From the cell containing the given text, extract its center point as (x, y) coordinate. 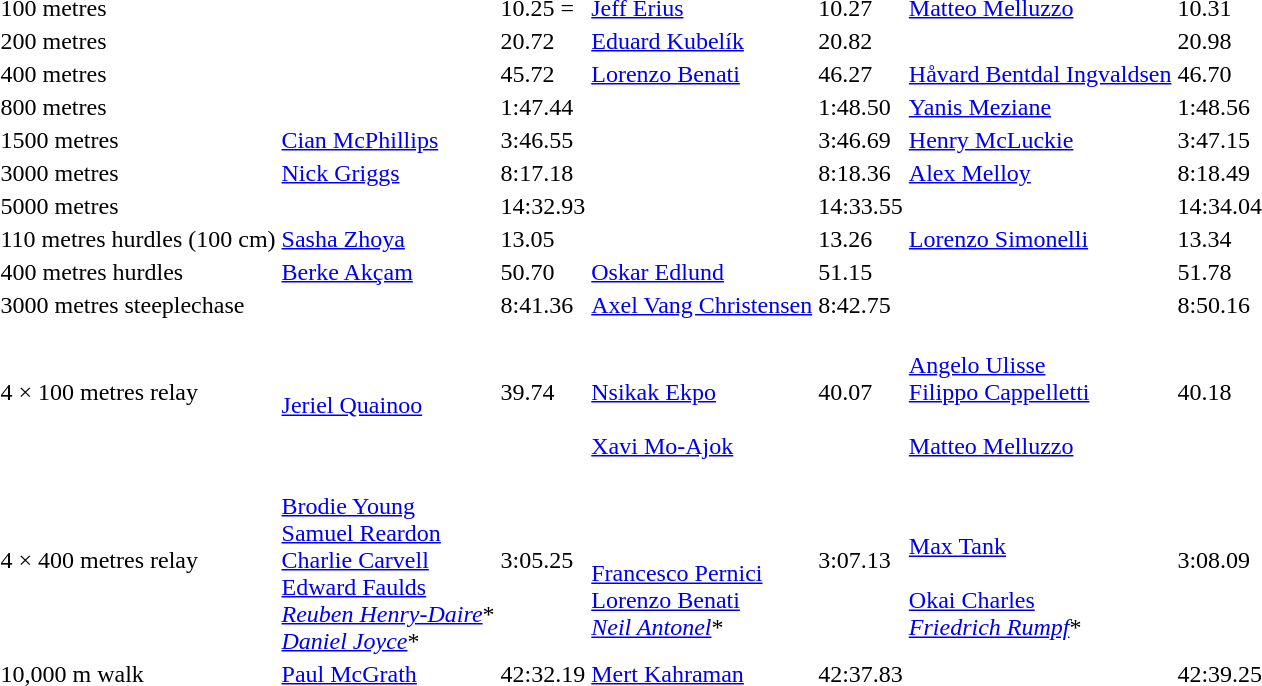
Brodie YoungSamuel ReardonCharlie CarvellEdward FauldsReuben Henry-Daire*Daniel Joyce* (388, 560)
13.05 (543, 239)
1:47.44 (543, 107)
3:07.13 (861, 560)
Sasha Zhoya (388, 239)
Angelo UlisseFilippo CappellettiMatteo Melluzzo (1040, 392)
Axel Vang Christensen (702, 305)
Alex Melloy (1040, 173)
40.07 (861, 392)
3:46.69 (861, 140)
Lorenzo Benati (702, 74)
14:33.55 (861, 206)
3:46.55 (543, 140)
Nick Griggs (388, 173)
Oskar Edlund (702, 272)
14:32.93 (543, 206)
20.82 (861, 41)
Lorenzo Simonelli (1040, 239)
46.27 (861, 74)
Eduard Kubelík (702, 41)
8:17.18 (543, 173)
1:48.50 (861, 107)
39.74 (543, 392)
8:42.75 (861, 305)
20.72 (543, 41)
Francesco PerniciLorenzo BenatiNeil Antonel* (702, 560)
Jeriel Quainoo (388, 392)
Nsikak EkpoXavi Mo-Ajok (702, 392)
8:41.36 (543, 305)
50.70 (543, 272)
45.72 (543, 74)
51.15 (861, 272)
Max TankOkai CharlesFriedrich Rumpf* (1040, 560)
3:05.25 (543, 560)
Håvard Bentdal Ingvaldsen (1040, 74)
13.26 (861, 239)
Berke Akçam (388, 272)
Henry McLuckie (1040, 140)
Cian McPhillips (388, 140)
8:18.36 (861, 173)
Yanis Meziane (1040, 107)
